From the cell containing the given text, extract its center point as (x, y) coordinate. 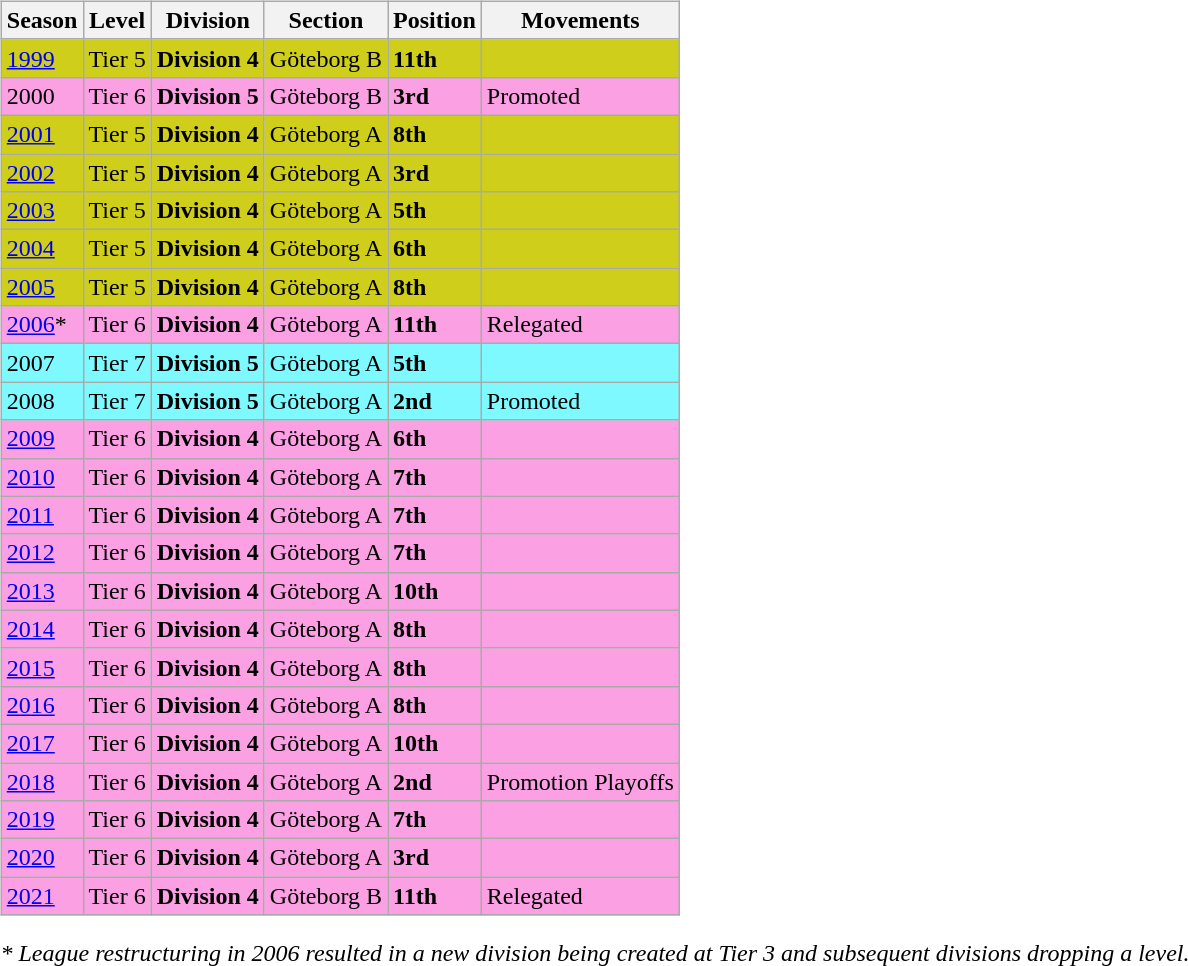
2010 (42, 477)
2000 (42, 96)
2014 (42, 629)
2009 (42, 439)
Section (326, 20)
2013 (42, 591)
2020 (42, 858)
2012 (42, 553)
2011 (42, 515)
2007 (42, 363)
2021 (42, 896)
2018 (42, 781)
2004 (42, 249)
Level (117, 20)
2002 (42, 173)
2008 (42, 401)
2015 (42, 667)
2005 (42, 287)
Movements (580, 20)
2019 (42, 820)
Position (435, 20)
1999 (42, 58)
2003 (42, 211)
2006* (42, 325)
2016 (42, 705)
Promotion Playoffs (580, 781)
2017 (42, 743)
Division (208, 20)
2001 (42, 134)
Season (42, 20)
